Return [x, y] of the center of cell containing provided text 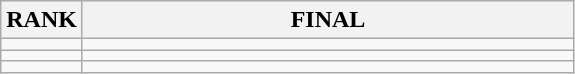
RANK [42, 20]
FINAL [328, 20]
